Capture the cell that displays the provided text and extract its (x, y) central coordinate. 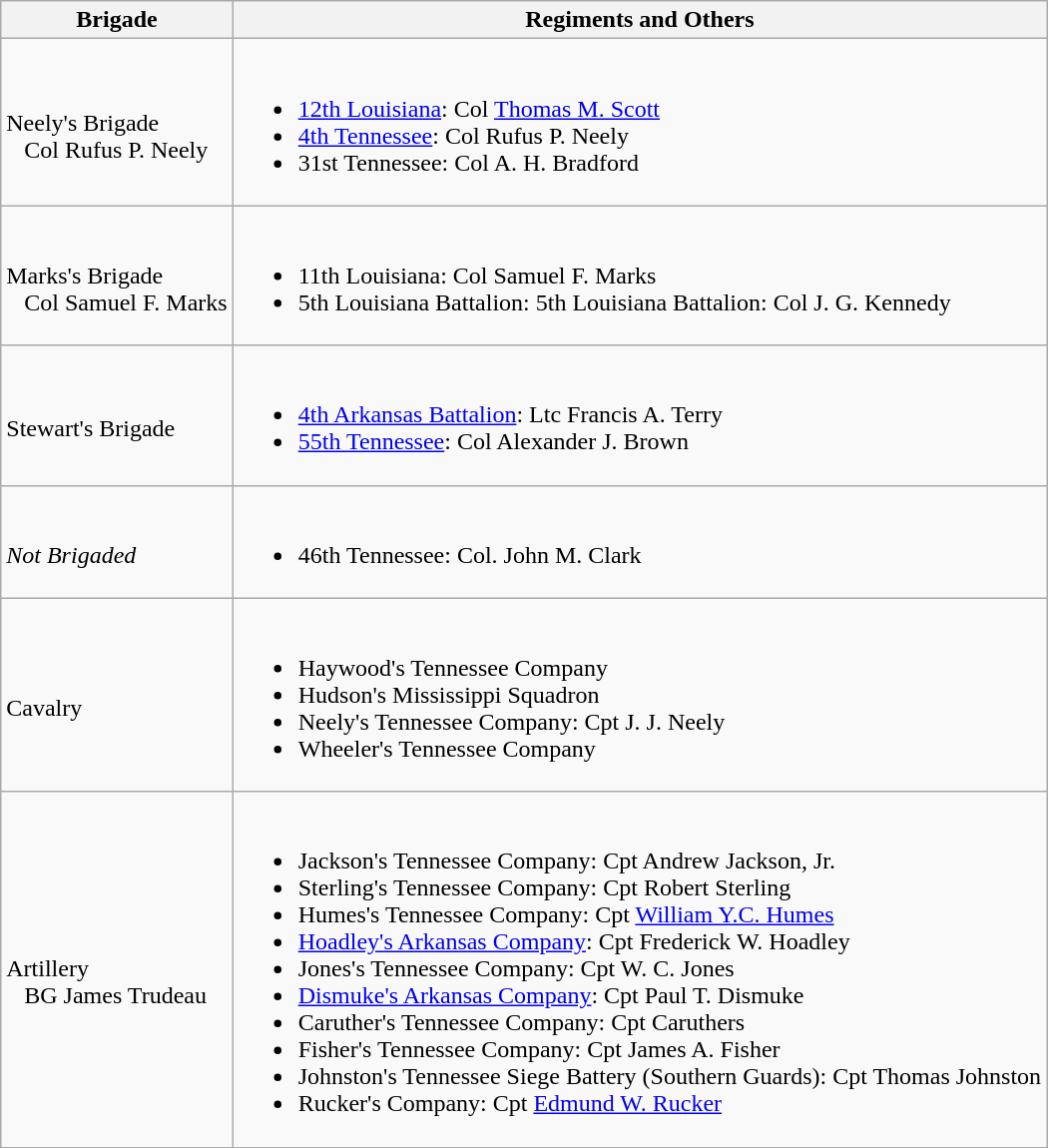
11th Louisiana: Col Samuel F. Marks5th Louisiana Battalion: 5th Louisiana Battalion: Col J. G. Kennedy (639, 276)
Regiments and Others (639, 20)
Stewart's Brigade (117, 415)
Artillery BG James Trudeau (117, 969)
Cavalry (117, 695)
Marks's Brigade Col Samuel F. Marks (117, 276)
12th Louisiana: Col Thomas M. Scott4th Tennessee: Col Rufus P. Neely31st Tennessee: Col A. H. Bradford (639, 122)
46th Tennessee: Col. John M. Clark (639, 541)
Neely's Brigade Col Rufus P. Neely (117, 122)
Haywood's Tennessee CompanyHudson's Mississippi SquadronNeely's Tennessee Company: Cpt J. J. NeelyWheeler's Tennessee Company (639, 695)
Brigade (117, 20)
4th Arkansas Battalion: Ltc Francis A. Terry55th Tennessee: Col Alexander J. Brown (639, 415)
Not Brigaded (117, 541)
